Return the (x, y) coordinate for the center point of the cell that contains the specified text.  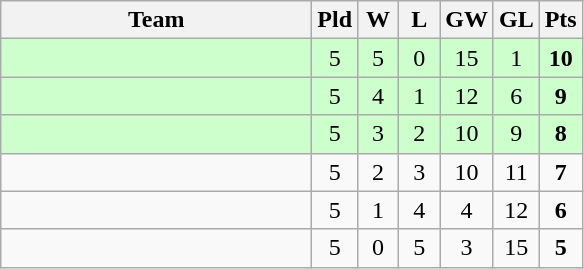
W (378, 20)
Team (156, 20)
8 (560, 134)
11 (516, 172)
GL (516, 20)
L (420, 20)
7 (560, 172)
GW (467, 20)
Pld (335, 20)
Pts (560, 20)
